Scan for the cell matching the given text and deliver its [X, Y] coordinate at center. 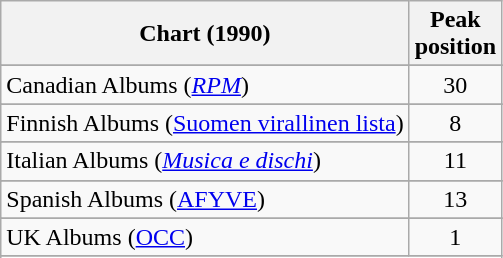
Canadian Albums (RPM) [205, 85]
Italian Albums (Musica e dischi) [205, 161]
13 [455, 199]
UK Albums (OCC) [205, 237]
8 [455, 123]
11 [455, 161]
Peakposition [455, 34]
Spanish Albums (AFYVE) [205, 199]
Chart (1990) [205, 34]
1 [455, 237]
30 [455, 85]
Finnish Albums (Suomen virallinen lista) [205, 123]
